Extract the (x, y) coordinate from the center of the cell holding the provided text.  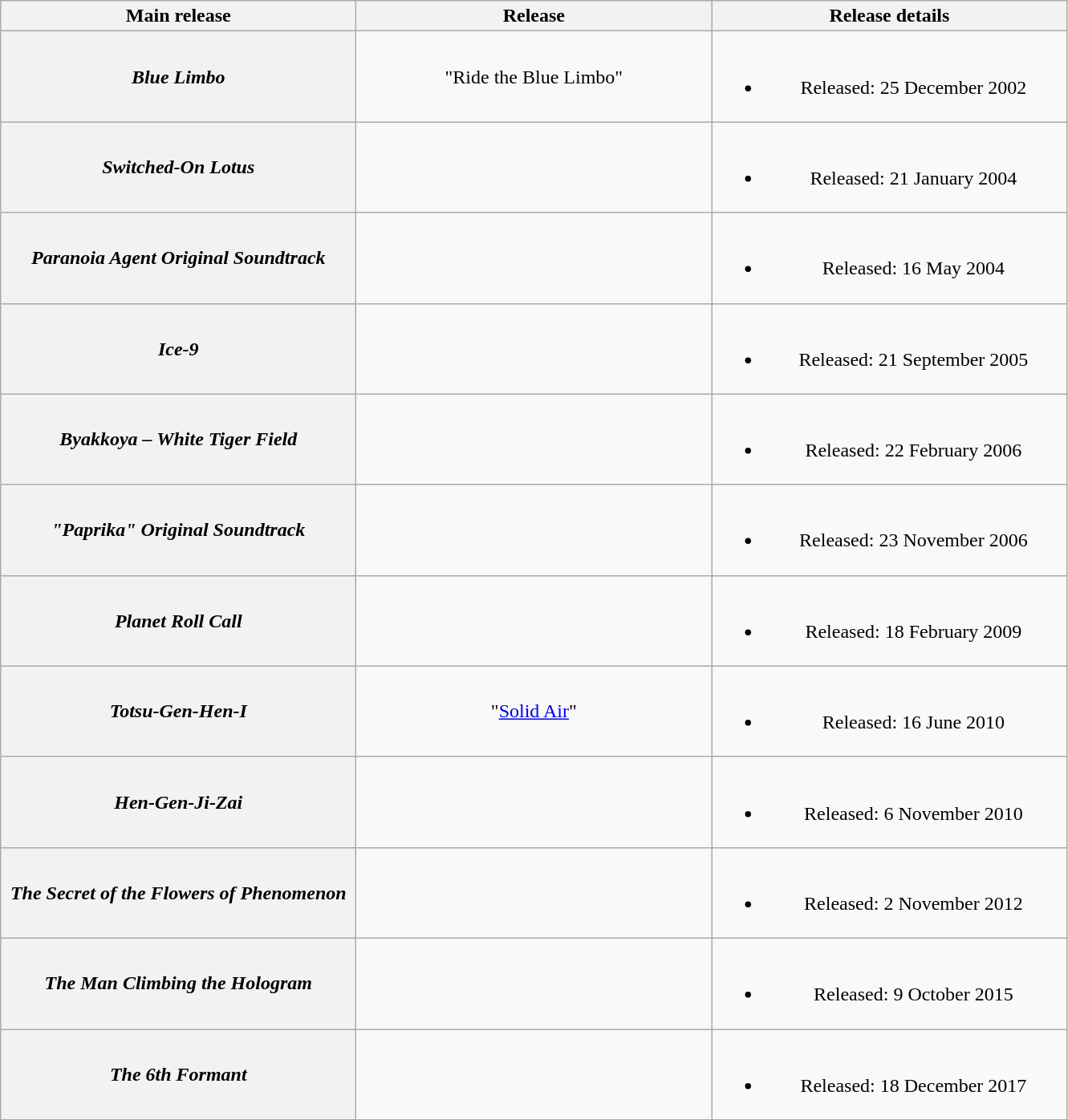
Blue Limbo (178, 77)
Release details (889, 16)
"Paprika" Original Soundtrack (178, 530)
Paranoia Agent Original Soundtrack (178, 258)
Ice-9 (178, 348)
Released: 2 November 2012 (889, 892)
Released: 21 September 2005 (889, 348)
"Ride the Blue Limbo" (534, 77)
Released: 16 June 2010 (889, 711)
Hen-Gen-Ji-Zai (178, 802)
Released: 25 December 2002 (889, 77)
Released: 23 November 2006 (889, 530)
Switched-On Lotus (178, 167)
Release (534, 16)
Byakkoya – White Tiger Field (178, 440)
Released: 6 November 2010 (889, 802)
"Solid Air" (534, 711)
Released: 9 October 2015 (889, 984)
The Man Climbing the Hologram (178, 984)
Planet Roll Call (178, 621)
Released: 21 January 2004 (889, 167)
Released: 22 February 2006 (889, 440)
Released: 16 May 2004 (889, 258)
The Secret of the Flowers of Phenomenon (178, 892)
The 6th Formant (178, 1073)
Released: 18 December 2017 (889, 1073)
Released: 18 February 2009 (889, 621)
Main release (178, 16)
Totsu-Gen-Hen-I (178, 711)
